Identify which cell holds the provided text, then report its [X, Y] central coordinate. 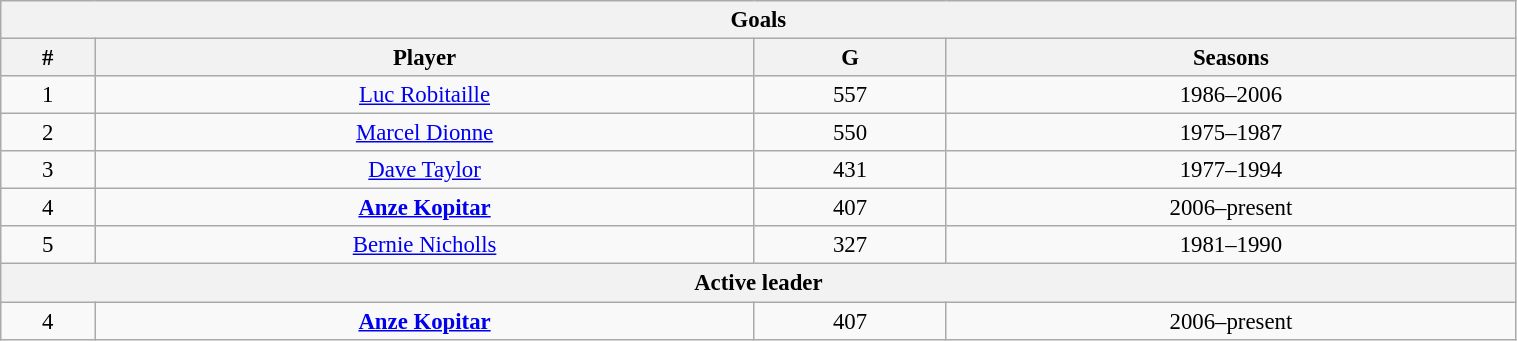
1 [48, 95]
2 [48, 133]
Seasons [1231, 58]
G [850, 58]
431 [850, 170]
Player [425, 58]
# [48, 58]
1986–2006 [1231, 95]
Dave Taylor [425, 170]
557 [850, 95]
Luc Robitaille [425, 95]
5 [48, 245]
Bernie Nicholls [425, 245]
Marcel Dionne [425, 133]
Goals [758, 20]
1975–1987 [1231, 133]
Active leader [758, 283]
1977–1994 [1231, 170]
1981–1990 [1231, 245]
550 [850, 133]
3 [48, 170]
327 [850, 245]
